For the text-containing cell, return its midpoint in (x, y) coordinate format. 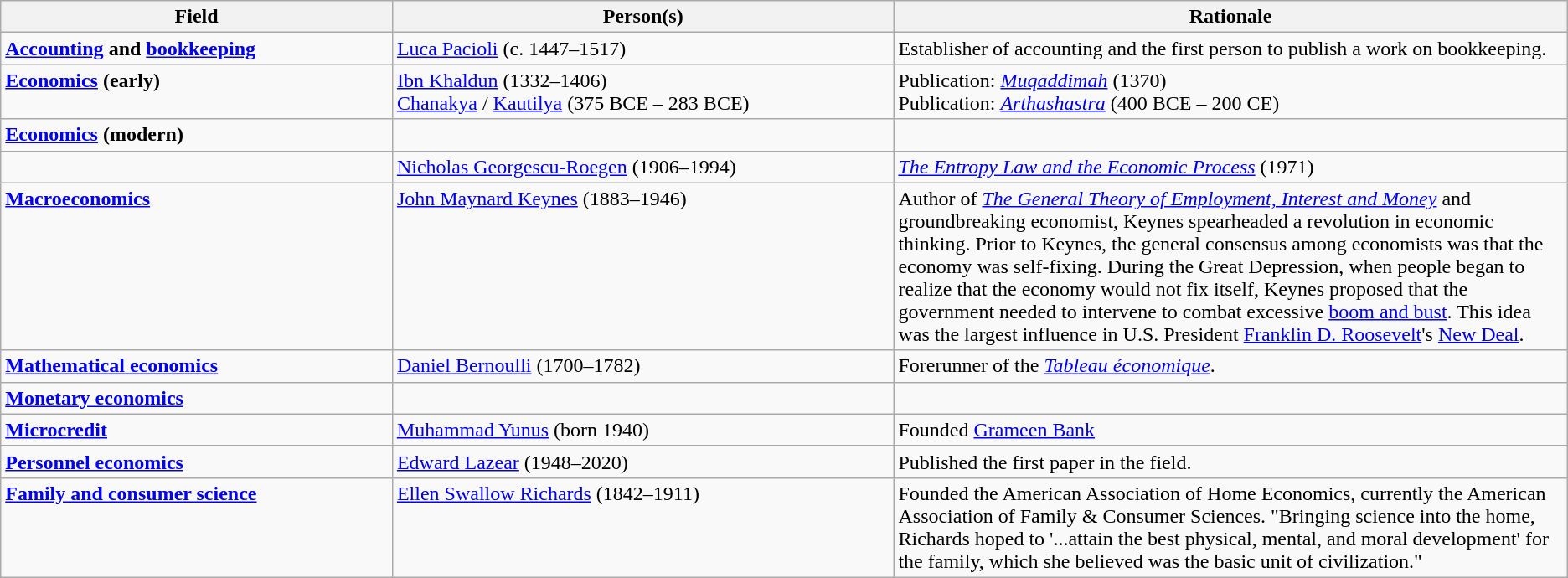
Forerunner of the Tableau économique. (1230, 366)
Economics (modern) (197, 135)
Ibn Khaldun (1332–1406)Chanakya / Kautilya (375 BCE – 283 BCE) (643, 92)
Publication: Muqaddimah (1370)Publication: Arthashastra (400 BCE – 200 CE) (1230, 92)
Luca Pacioli (c. 1447–1517) (643, 49)
Economics (early) (197, 92)
Personnel economics (197, 462)
John Maynard Keynes (1883–1946) (643, 266)
Founded Grameen Bank (1230, 430)
Establisher of accounting and the first person to publish a work on bookkeeping. (1230, 49)
Macroeconomics (197, 266)
Edward Lazear (1948–2020) (643, 462)
Ellen Swallow Richards (1842–1911) (643, 528)
Accounting and bookkeeping (197, 49)
The Entropy Law and the Economic Process (1971) (1230, 167)
Muhammad Yunus (born 1940) (643, 430)
Person(s) (643, 17)
Family and consumer science (197, 528)
Rationale (1230, 17)
Published the first paper in the field. (1230, 462)
Daniel Bernoulli (1700–1782) (643, 366)
Field (197, 17)
Mathematical economics (197, 366)
Nicholas Georgescu-Roegen (1906–1994) (643, 167)
Monetary economics (197, 398)
Microcredit (197, 430)
